Locate the cell with the specified text and output its [X, Y] center coordinate. 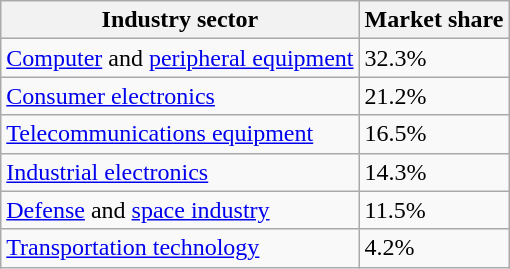
14.3% [434, 172]
Industry sector [180, 20]
Industrial electronics [180, 172]
Defense and space industry [180, 210]
4.2% [434, 248]
Telecommunications equipment [180, 134]
Computer and peripheral equipment [180, 58]
11.5% [434, 210]
32.3% [434, 58]
Transportation technology [180, 248]
Consumer electronics [180, 96]
21.2% [434, 96]
Market share [434, 20]
16.5% [434, 134]
